Locate the cell with the specified text and output its (X, Y) center coordinate. 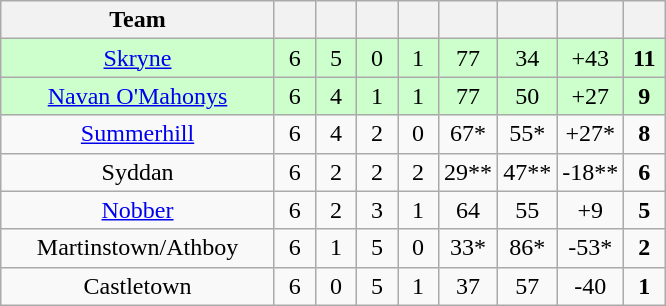
55 (528, 210)
50 (528, 96)
34 (528, 58)
55* (528, 134)
Castletown (138, 286)
86* (528, 248)
Syddan (138, 172)
Martinstown/Athboy (138, 248)
-40 (590, 286)
+27* (590, 134)
29** (468, 172)
9 (644, 96)
+27 (590, 96)
Team (138, 20)
67* (468, 134)
Skryne (138, 58)
-18** (590, 172)
33* (468, 248)
Nobber (138, 210)
+9 (590, 210)
57 (528, 286)
11 (644, 58)
3 (376, 210)
+43 (590, 58)
Summerhill (138, 134)
-53* (590, 248)
64 (468, 210)
37 (468, 286)
Navan O'Mahonys (138, 96)
47** (528, 172)
8 (644, 134)
